Capture the cell that displays the provided text and extract its [X, Y] central coordinate. 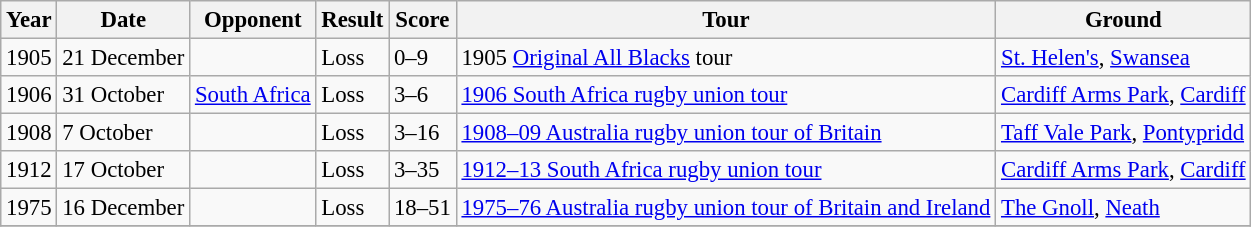
Score [423, 20]
South Africa [253, 95]
Result [352, 20]
21 December [124, 58]
16 December [124, 208]
31 October [124, 95]
Tour [726, 20]
1912 [29, 170]
1975–76 Australia rugby union tour of Britain and Ireland [726, 208]
3–16 [423, 133]
1906 [29, 95]
3–6 [423, 95]
St. Helen's, Swansea [1124, 58]
1912–13 South Africa rugby union tour [726, 170]
1908–09 Australia rugby union tour of Britain [726, 133]
7 October [124, 133]
1905 Original All Blacks tour [726, 58]
17 October [124, 170]
18–51 [423, 208]
1975 [29, 208]
The Gnoll, Neath [1124, 208]
Ground [1124, 20]
1905 [29, 58]
Date [124, 20]
0–9 [423, 58]
1908 [29, 133]
Year [29, 20]
Opponent [253, 20]
Taff Vale Park, Pontypridd [1124, 133]
3–35 [423, 170]
1906 South Africa rugby union tour [726, 95]
